From the cell containing the given text, extract its center point as [x, y] coordinate. 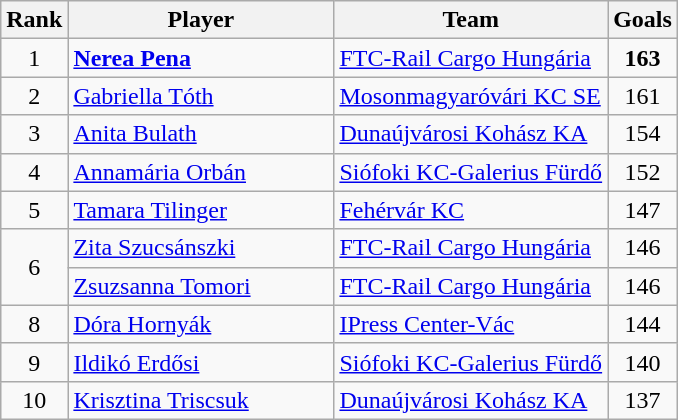
1 [34, 58]
Krisztina Triscsuk [201, 400]
Anita Bulath [201, 134]
Fehérvár KC [471, 210]
8 [34, 324]
10 [34, 400]
154 [643, 134]
Annamária Orbán [201, 172]
Mosonmagyaróvári KC SE [471, 96]
152 [643, 172]
5 [34, 210]
4 [34, 172]
Team [471, 20]
2 [34, 96]
147 [643, 210]
161 [643, 96]
163 [643, 58]
Zsuzsanna Tomori [201, 286]
Nerea Pena [201, 58]
3 [34, 134]
Zita Szucsánszki [201, 248]
9 [34, 362]
6 [34, 267]
IPress Center-Vác [471, 324]
137 [643, 400]
140 [643, 362]
Gabriella Tóth [201, 96]
Rank [34, 20]
Player [201, 20]
Tamara Tilinger [201, 210]
144 [643, 324]
Goals [643, 20]
Dóra Hornyák [201, 324]
Ildikó Erdősi [201, 362]
